Scan for the cell matching the given text and deliver its [x, y] coordinate at center. 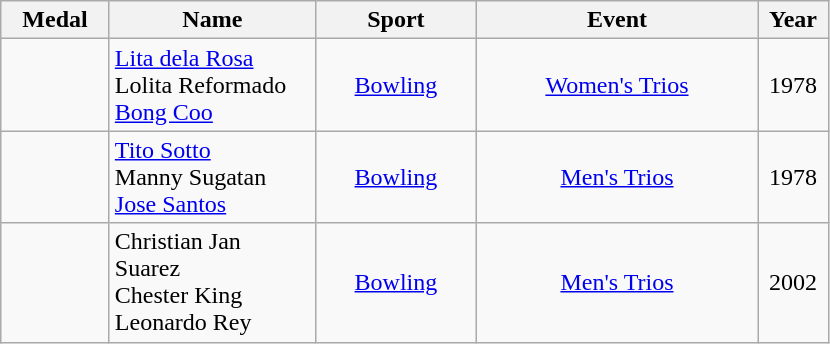
Women's Trios [616, 85]
2002 [794, 282]
Event [616, 20]
Christian Jan SuarezChester KingLeonardo Rey [212, 282]
Name [212, 20]
Tito SottoManny SugatanJose Santos [212, 177]
Year [794, 20]
Sport [396, 20]
Lita dela RosaLolita ReformadoBong Coo [212, 85]
Medal [56, 20]
